Return the (x, y) coordinate for the center point of the cell that contains the specified text.  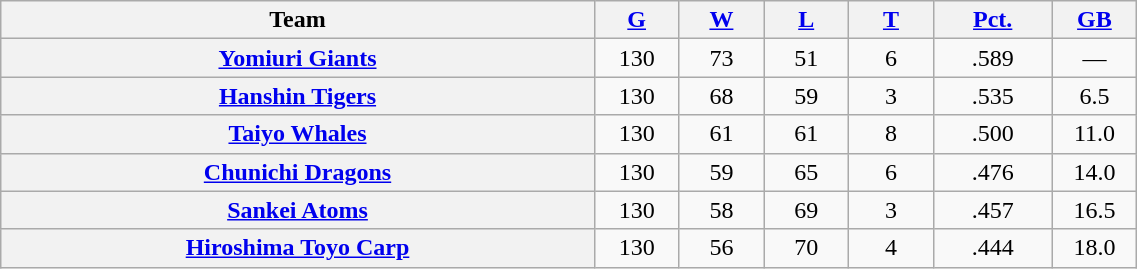
11.0 (1094, 134)
Chunichi Dragons (298, 172)
18.0 (1094, 248)
Pct. (992, 20)
Yomiuri Giants (298, 58)
73 (722, 58)
4 (892, 248)
16.5 (1094, 210)
.500 (992, 134)
Sankei Atoms (298, 210)
GB (1094, 20)
Hiroshima Toyo Carp (298, 248)
Hanshin Tigers (298, 96)
Team (298, 20)
T (892, 20)
68 (722, 96)
58 (722, 210)
8 (892, 134)
.457 (992, 210)
G (636, 20)
65 (806, 172)
W (722, 20)
.589 (992, 58)
Taiyo Whales (298, 134)
14.0 (1094, 172)
.444 (992, 248)
L (806, 20)
56 (722, 248)
70 (806, 248)
69 (806, 210)
.476 (992, 172)
.535 (992, 96)
6.5 (1094, 96)
— (1094, 58)
51 (806, 58)
